Scan for the cell matching the given text and deliver its [x, y] coordinate at center. 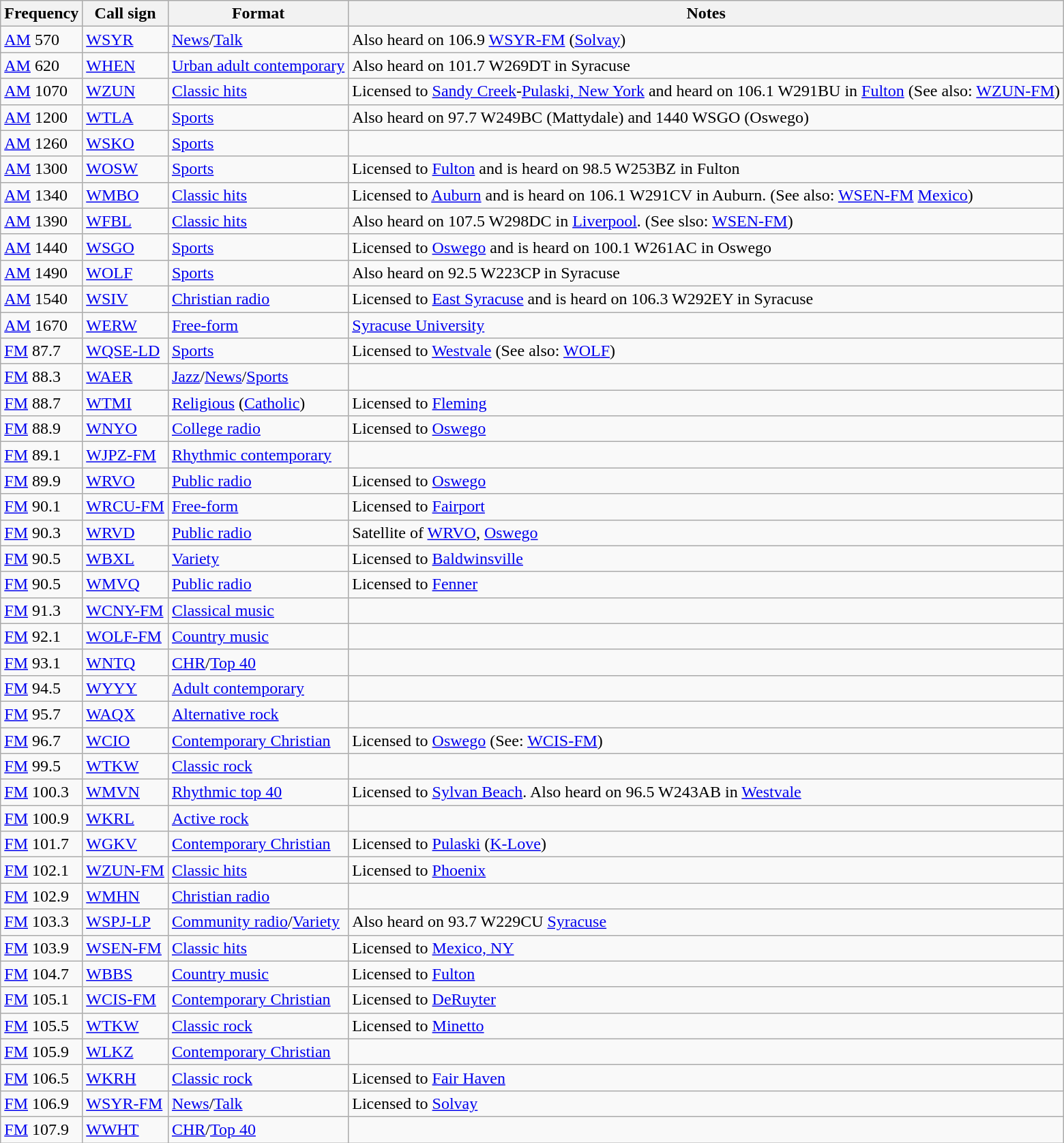
Licensed to Fenner [707, 584]
Also heard on 93.7 W229CU Syracuse [707, 922]
WTMI [125, 403]
WTLA [125, 117]
Licensed to Fleming [707, 403]
WYYY [125, 688]
FM 89.1 [42, 455]
AM 1070 [42, 91]
AM 1390 [42, 221]
FM 105.9 [42, 1052]
AM 570 [42, 40]
WGKV [125, 844]
WJPZ-FM [125, 455]
FM 92.1 [42, 636]
WCIO [125, 740]
Licensed to Auburn and is heard on 106.1 W291CV in Auburn. (See also: WSEN-FM Mexico) [707, 195]
AM 1340 [42, 195]
AM 1540 [42, 299]
FM 87.7 [42, 351]
FM 89.9 [42, 481]
Licensed to East Syracuse and is heard on 106.3 W292EY in Syracuse [707, 299]
Active rock [258, 818]
Urban adult contemporary [258, 65]
Also heard on 107.5 W298DC in Liverpool. (See slso: WSEN-FM) [707, 221]
FM 103.3 [42, 922]
WNTQ [125, 662]
WSIV [125, 299]
Licensed to Mexico, NY [707, 948]
WZUN-FM [125, 870]
Licensed to Oswego (See: WCIS-FM) [707, 740]
FM 100.9 [42, 818]
WERW [125, 325]
WNYO [125, 429]
FM 102.1 [42, 870]
FM 90.3 [42, 533]
Adult contemporary [258, 688]
WFBL [125, 221]
FM 101.7 [42, 844]
WBBS [125, 974]
Community radio/Variety [258, 922]
WSYR-FM [125, 1103]
AM 1200 [42, 117]
Licensed to Baldwinsville [707, 559]
Classical music [258, 610]
WMBO [125, 195]
FM 104.7 [42, 974]
FM 88.7 [42, 403]
WRCU-FM [125, 507]
WSKO [125, 143]
FM 100.3 [42, 792]
Licensed to Fulton and is heard on 98.5 W253BZ in Fulton [707, 169]
WSGO [125, 247]
Licensed to Fair Haven [707, 1078]
FM 105.5 [42, 1026]
AM 1260 [42, 143]
FM 106.9 [42, 1103]
FM 106.5 [42, 1078]
WLKZ [125, 1052]
Syracuse University [707, 325]
Licensed to Phoenix [707, 870]
College radio [258, 429]
Satellite of WRVO, Oswego [707, 533]
FM 107.9 [42, 1129]
FM 94.5 [42, 688]
WZUN [125, 91]
Licensed to Pulaski (K-Love) [707, 844]
Also heard on 97.7 W249BC (Mattydale) and 1440 WSGO (Oswego) [707, 117]
Notes [707, 14]
Rhythmic top 40 [258, 792]
FM 90.1 [42, 507]
WOSW [125, 169]
WAQX [125, 714]
FM 103.9 [42, 948]
Licensed to Fairport [707, 507]
Licensed to Oswego and is heard on 100.1 W261AC in Oswego [707, 247]
WKRH [125, 1078]
Licensed to DeRuyter [707, 1000]
Alternative rock [258, 714]
Variety [258, 559]
FM 99.5 [42, 767]
Licensed to Solvay [707, 1103]
Call sign [125, 14]
Also heard on 92.5 W223CP in Syracuse [707, 273]
AM 1300 [42, 169]
WOLF-FM [125, 636]
WMVQ [125, 584]
FM 96.7 [42, 740]
WWHT [125, 1129]
WSEN-FM [125, 948]
AM 1440 [42, 247]
WOLF [125, 273]
WRVO [125, 481]
WMHN [125, 896]
FM 102.9 [42, 896]
Also heard on 101.7 W269DT in Syracuse [707, 65]
FM 88.3 [42, 377]
WMVN [125, 792]
WKRL [125, 818]
Licensed to Minetto [707, 1026]
AM 1490 [42, 273]
Licensed to Westvale (See also: WOLF) [707, 351]
FM 88.9 [42, 429]
WHEN [125, 65]
WQSE-LD [125, 351]
FM 105.1 [42, 1000]
FM 91.3 [42, 610]
WCIS-FM [125, 1000]
Religious (Catholic) [258, 403]
WSPJ-LP [125, 922]
Licensed to Fulton [707, 974]
AM 1670 [42, 325]
WSYR [125, 40]
WBXL [125, 559]
Rhythmic contemporary [258, 455]
Licensed to Sandy Creek-Pulaski, New York and heard on 106.1 W291BU in Fulton (See also: WZUN-FM) [707, 91]
Frequency [42, 14]
AM 620 [42, 65]
WAER [125, 377]
FM 95.7 [42, 714]
WCNY-FM [125, 610]
Also heard on 106.9 WSYR-FM (Solvay) [707, 40]
Licensed to Sylvan Beach. Also heard on 96.5 W243AB in Westvale [707, 792]
Format [258, 14]
WRVD [125, 533]
FM 93.1 [42, 662]
Jazz/News/Sports [258, 377]
